For the text-containing cell, return its midpoint in (X, Y) coordinate format. 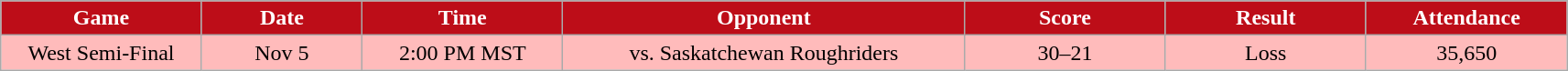
30–21 (1065, 53)
2:00 PM MST (463, 53)
Game (101, 18)
Date (282, 18)
Time (463, 18)
Result (1265, 18)
West Semi-Final (101, 53)
vs. Saskatchewan Roughriders (763, 53)
Attendance (1466, 18)
Score (1065, 18)
35,650 (1466, 53)
Loss (1265, 53)
Opponent (763, 18)
Nov 5 (282, 53)
